Determine the (x, y) coordinate at the center of the cell enclosing the given text.  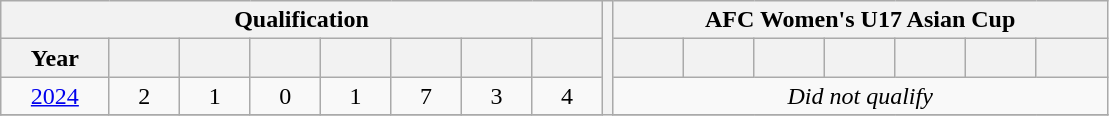
AFC Women's U17 Asian Cup (860, 20)
0 (285, 96)
4 (567, 96)
7 (426, 96)
3 (496, 96)
2024 (55, 96)
Year (55, 58)
Qualification (302, 20)
2 (144, 96)
Did not qualify (860, 96)
